Scan for the cell matching the given text and deliver its (x, y) coordinate at center. 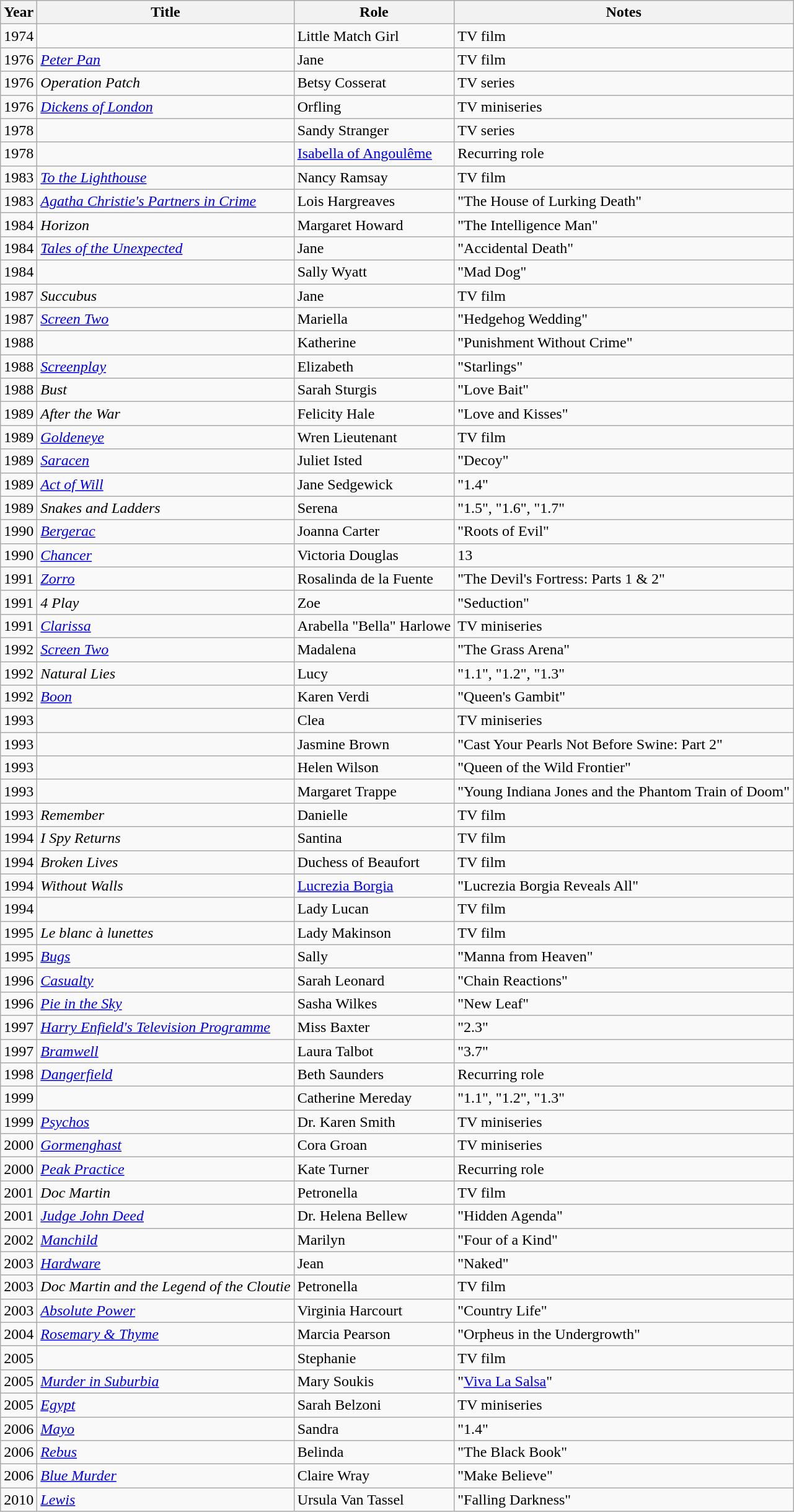
Agatha Christie's Partners in Crime (165, 201)
Hardware (165, 1263)
Laura Talbot (374, 1051)
1998 (19, 1075)
"Love and Kisses" (624, 414)
Chancer (165, 555)
Marilyn (374, 1240)
Sandy Stranger (374, 130)
Nancy Ramsay (374, 177)
Madalena (374, 649)
Jean (374, 1263)
Belinda (374, 1452)
Cora Groan (374, 1145)
Dr. Karen Smith (374, 1122)
"Accidental Death" (624, 248)
Casualty (165, 980)
Clea (374, 721)
Judge John Deed (165, 1216)
2010 (19, 1500)
Remember (165, 815)
Boon (165, 697)
Notes (624, 12)
Lois Hargreaves (374, 201)
Tales of the Unexpected (165, 248)
Danielle (374, 815)
Peak Practice (165, 1169)
Karen Verdi (374, 697)
Gormenghast (165, 1145)
"Seduction" (624, 602)
"Love Bait" (624, 390)
Lady Makinson (374, 933)
4 Play (165, 602)
"Chain Reactions" (624, 980)
Bergerac (165, 531)
Bramwell (165, 1051)
Act of Will (165, 484)
"Country Life" (624, 1310)
Zorro (165, 579)
Natural Lies (165, 673)
Lucy (374, 673)
Arabella "Bella" Harlowe (374, 626)
"Decoy" (624, 461)
"The House of Lurking Death" (624, 201)
Kate Turner (374, 1169)
Sally Wyatt (374, 272)
Harry Enfield's Television Programme (165, 1027)
"Mad Dog" (624, 272)
"The Intelligence Man" (624, 225)
Helen Wilson (374, 768)
Victoria Douglas (374, 555)
Sarah Belzoni (374, 1405)
"Queen of the Wild Frontier" (624, 768)
Snakes and Ladders (165, 508)
Claire Wray (374, 1476)
2002 (19, 1240)
Mary Soukis (374, 1381)
"Cast Your Pearls Not Before Swine: Part 2" (624, 744)
"2.3" (624, 1027)
Catherine Mereday (374, 1098)
Sally (374, 956)
After the War (165, 414)
Dickens of London (165, 107)
"Starlings" (624, 367)
Sarah Sturgis (374, 390)
"Hidden Agenda" (624, 1216)
Sandra (374, 1428)
13 (624, 555)
Jasmine Brown (374, 744)
Lady Lucan (374, 909)
Katherine (374, 343)
Broken Lives (165, 862)
Beth Saunders (374, 1075)
Stephanie (374, 1358)
Rosemary & Thyme (165, 1334)
Felicity Hale (374, 414)
Ursula Van Tassel (374, 1500)
Doc Martin and the Legend of the Cloutie (165, 1287)
Bugs (165, 956)
Dangerfield (165, 1075)
Le blanc à lunettes (165, 933)
"Queen's Gambit" (624, 697)
"1.5", "1.6", "1.7" (624, 508)
2004 (19, 1334)
Mariella (374, 319)
Santina (374, 838)
Virginia Harcourt (374, 1310)
Elizabeth (374, 367)
Rebus (165, 1452)
Duchess of Beaufort (374, 862)
Operation Patch (165, 83)
"The Black Book" (624, 1452)
Dr. Helena Bellew (374, 1216)
Jane Sedgewick (374, 484)
Clarissa (165, 626)
Absolute Power (165, 1310)
Zoe (374, 602)
"3.7" (624, 1051)
Bust (165, 390)
Sasha Wilkes (374, 1003)
Sarah Leonard (374, 980)
Egypt (165, 1405)
Title (165, 12)
"New Leaf" (624, 1003)
Peter Pan (165, 60)
To the Lighthouse (165, 177)
Lucrezia Borgia (374, 886)
1974 (19, 36)
Succubus (165, 296)
Lewis (165, 1500)
"Lucrezia Borgia Reveals All" (624, 886)
Saracen (165, 461)
"Roots of Evil" (624, 531)
Horizon (165, 225)
Without Walls (165, 886)
Rosalinda de la Fuente (374, 579)
Juliet Isted (374, 461)
"Manna from Heaven" (624, 956)
"Orpheus in the Undergrowth" (624, 1334)
Screenplay (165, 367)
"Young Indiana Jones and the Phantom Train of Doom" (624, 791)
Doc Martin (165, 1193)
"Naked" (624, 1263)
Year (19, 12)
Murder in Suburbia (165, 1381)
"The Grass Arena" (624, 649)
Miss Baxter (374, 1027)
Pie in the Sky (165, 1003)
Orfling (374, 107)
Joanna Carter (374, 531)
Margaret Howard (374, 225)
"Make Believe" (624, 1476)
Psychos (165, 1122)
Role (374, 12)
"Viva La Salsa" (624, 1381)
Mayo (165, 1428)
"Hedgehog Wedding" (624, 319)
"Punishment Without Crime" (624, 343)
Marcia Pearson (374, 1334)
Little Match Girl (374, 36)
"The Devil's Fortress: Parts 1 & 2" (624, 579)
Manchild (165, 1240)
Wren Lieutenant (374, 437)
Margaret Trappe (374, 791)
Betsy Cosserat (374, 83)
"Four of a Kind" (624, 1240)
Goldeneye (165, 437)
Isabella of Angoulême (374, 154)
I Spy Returns (165, 838)
"Falling Darkness" (624, 1500)
Serena (374, 508)
Blue Murder (165, 1476)
